Pinpoint the cell where the given text exists, returning its [X, Y] midpoint coordinate. 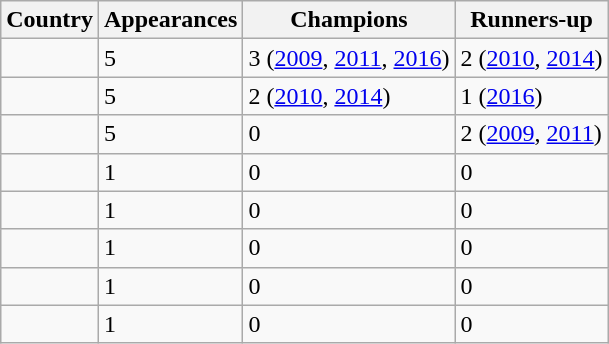
2 (2009, 2011) [532, 134]
Country [50, 20]
Appearances [170, 20]
1 (2016) [532, 96]
3 (2009, 2011, 2016) [349, 58]
Runners-up [532, 20]
Champions [349, 20]
